Scan for the cell matching the given text and deliver its (x, y) coordinate at center. 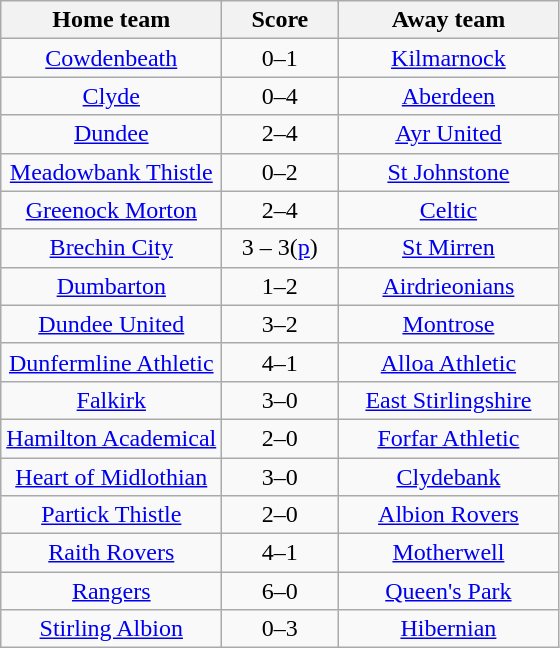
Score (280, 20)
Alloa Athletic (448, 362)
East Stirlingshire (448, 400)
Dundee United (112, 324)
Dumbarton (112, 286)
Motherwell (448, 553)
Dundee (112, 134)
3 – 3(p) (280, 248)
3–2 (280, 324)
Hibernian (448, 629)
Dunfermline Athletic (112, 362)
Albion Rovers (448, 515)
Celtic (448, 210)
Heart of Midlothian (112, 477)
6–0 (280, 591)
Meadowbank Thistle (112, 172)
Brechin City (112, 248)
Cowdenbeath (112, 58)
Aberdeen (448, 96)
Forfar Athletic (448, 438)
0–3 (280, 629)
1–2 (280, 286)
Stirling Albion (112, 629)
Partick Thistle (112, 515)
Raith Rovers (112, 553)
Rangers (112, 591)
0–2 (280, 172)
Ayr United (448, 134)
Hamilton Academical (112, 438)
Kilmarnock (448, 58)
Greenock Morton (112, 210)
Montrose (448, 324)
0–1 (280, 58)
Clydebank (448, 477)
Away team (448, 20)
Falkirk (112, 400)
St Mirren (448, 248)
Home team (112, 20)
St Johnstone (448, 172)
Airdrieonians (448, 286)
Queen's Park (448, 591)
Clyde (112, 96)
0–4 (280, 96)
